Provide the (x, y) coordinate of the cell's center where the given text is located.  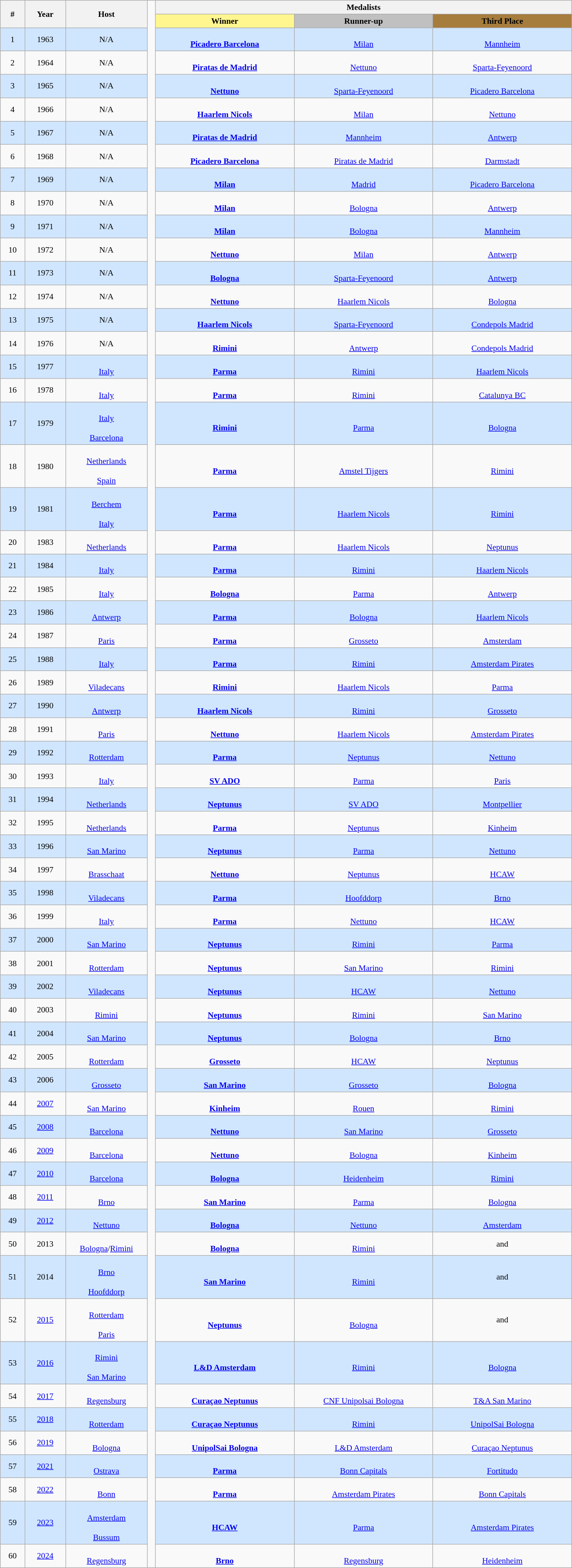
1990 (45, 706)
5 (13, 133)
60 (13, 1556)
Medalists (364, 7)
13 (13, 320)
2015 (45, 1320)
23 (13, 612)
53 (13, 1363)
2006 (45, 1081)
1988 (45, 659)
Darmstadt (502, 156)
2004 (45, 1033)
25 (13, 659)
1997 (45, 870)
46 (13, 1150)
2016 (45, 1363)
2021 (45, 1466)
12 (13, 297)
2010 (45, 1174)
2002 (45, 986)
Brasschaat (106, 870)
54 (13, 1396)
2011 (45, 1197)
14 (13, 344)
Amstel Tijgers (363, 466)
31 (13, 800)
59 (13, 1523)
2007 (45, 1103)
1977 (45, 367)
17 (13, 423)
49 (13, 1221)
2 (13, 63)
2000 (45, 940)
1 (13, 39)
1998 (45, 893)
21 (13, 566)
1981 (45, 509)
33 (13, 846)
2019 (45, 1442)
18 (13, 466)
1980 (45, 466)
11 (13, 273)
4 (13, 109)
1996 (45, 846)
T&A San Marino (502, 1396)
45 (13, 1127)
2001 (45, 963)
2008 (45, 1127)
1972 (45, 250)
1970 (45, 203)
RotterdamParis (106, 1320)
AmsterdamBussum (106, 1523)
1975 (45, 320)
Bonn (106, 1490)
29 (13, 753)
1994 (45, 800)
8 (13, 203)
1999 (45, 917)
19 (13, 509)
52 (13, 1320)
28 (13, 729)
Hoofddorp (363, 893)
44 (13, 1103)
1974 (45, 297)
22 (13, 589)
1992 (45, 753)
ItalyBarcelona (106, 423)
1971 (45, 227)
2018 (45, 1420)
1987 (45, 636)
1991 (45, 729)
1968 (45, 156)
57 (13, 1466)
Year (45, 14)
47 (13, 1174)
2017 (45, 1396)
2013 (45, 1244)
51 (13, 1277)
1983 (45, 543)
Ostrava (106, 1466)
34 (13, 870)
1993 (45, 776)
7 (13, 180)
26 (13, 683)
1979 (45, 423)
1989 (45, 683)
1973 (45, 273)
BrnoHoofddorp (106, 1277)
2024 (45, 1556)
Catalunya BC (502, 390)
Fortitudo (502, 1466)
Madrid (363, 180)
2003 (45, 1010)
2012 (45, 1221)
6 (13, 156)
24 (13, 636)
1963 (45, 39)
55 (13, 1420)
1976 (45, 344)
2005 (45, 1057)
16 (13, 390)
Montpellier (502, 800)
32 (13, 823)
2009 (45, 1150)
1978 (45, 390)
9 (13, 227)
CNF Unipolsai Bologna (363, 1396)
1995 (45, 823)
NetherlandsSpain (106, 466)
27 (13, 706)
3 (13, 86)
1966 (45, 109)
1969 (45, 180)
39 (13, 986)
Bologna/Rimini (106, 1244)
58 (13, 1490)
2022 (45, 1490)
43 (13, 1081)
41 (13, 1033)
1984 (45, 566)
35 (13, 893)
48 (13, 1197)
36 (13, 917)
38 (13, 963)
40 (13, 1010)
Host (106, 14)
30 (13, 776)
RiminiSan Marino (106, 1363)
10 (13, 250)
15 (13, 367)
42 (13, 1057)
56 (13, 1442)
1965 (45, 86)
20 (13, 543)
BerchemItaly (106, 509)
Rouen (363, 1103)
2023 (45, 1523)
1967 (45, 133)
# (13, 14)
2014 (45, 1277)
1986 (45, 612)
37 (13, 940)
Winner (225, 21)
Runner-up (363, 21)
Third Place (502, 21)
50 (13, 1244)
1985 (45, 589)
1964 (45, 63)
